Identify which cell holds the provided text, then report its [x, y] central coordinate. 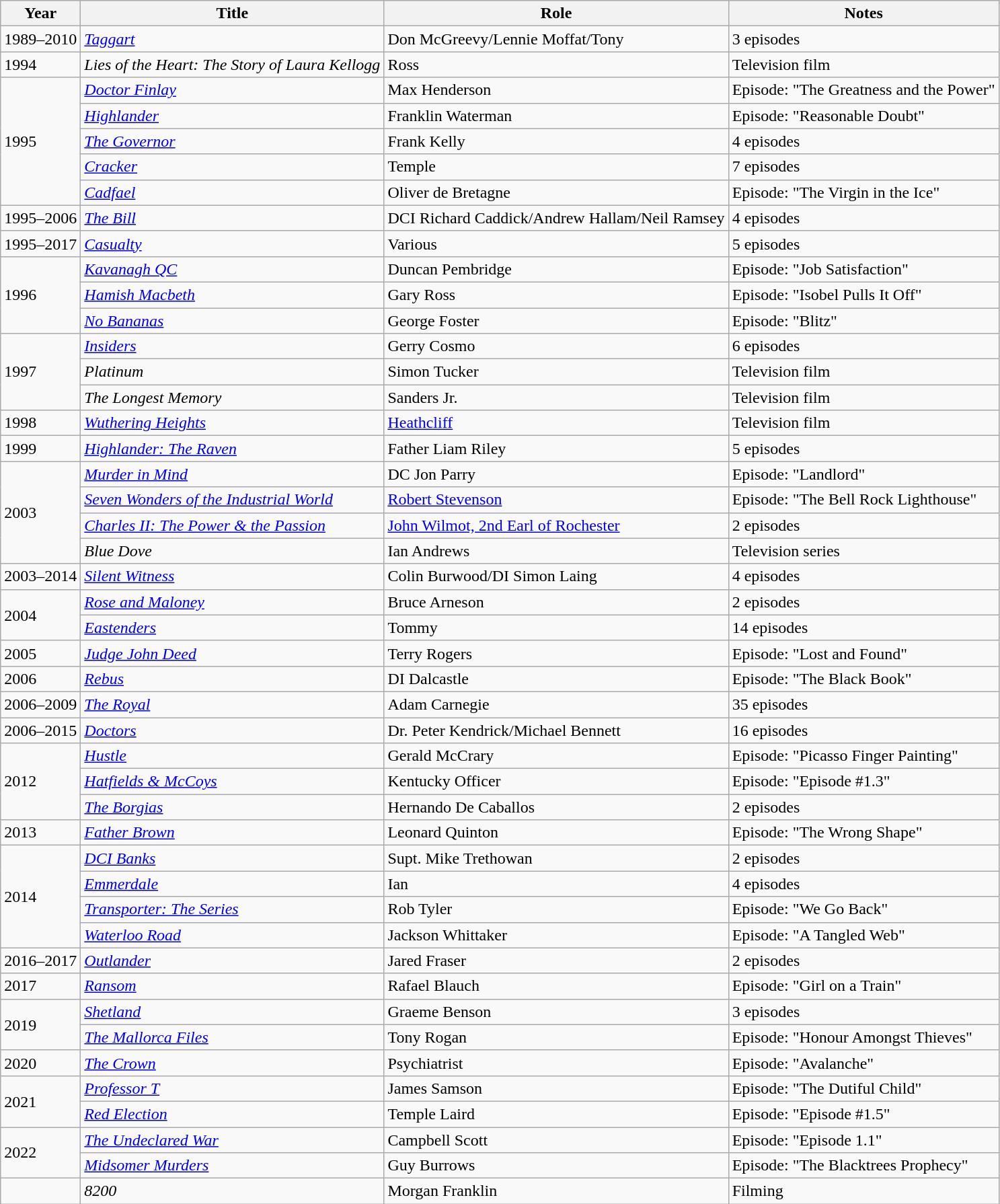
1995 [40, 141]
Notes [863, 13]
Seven Wonders of the Industrial World [233, 500]
Doctor Finlay [233, 90]
Ian Andrews [556, 551]
Sanders Jr. [556, 398]
DCI Richard Caddick/Andrew Hallam/Neil Ramsey [556, 218]
Dr. Peter Kendrick/Michael Bennett [556, 730]
No Bananas [233, 321]
Shetland [233, 1012]
Highlander: The Raven [233, 449]
DCI Banks [233, 858]
7 episodes [863, 167]
Cadfael [233, 192]
Episode: "Blitz" [863, 321]
Guy Burrows [556, 1166]
Year [40, 13]
Episode: "Job Satisfaction" [863, 269]
Jackson Whittaker [556, 935]
Adam Carnegie [556, 704]
John Wilmot, 2nd Earl of Rochester [556, 525]
35 episodes [863, 704]
Episode: "Isobel Pulls It Off" [863, 295]
Professor T [233, 1088]
The Crown [233, 1063]
Episode: "We Go Back" [863, 909]
Supt. Mike Trethowan [556, 858]
Gary Ross [556, 295]
Father Brown [233, 833]
Hamish Macbeth [233, 295]
Silent Witness [233, 576]
Ian [556, 884]
Title [233, 13]
Episode: "The Bell Rock Lighthouse" [863, 500]
Episode: "Honour Amongst Thieves" [863, 1037]
Campbell Scott [556, 1140]
Judge John Deed [233, 653]
1995–2006 [40, 218]
2003–2014 [40, 576]
2017 [40, 986]
Doctors [233, 730]
The Bill [233, 218]
Kavanagh QC [233, 269]
2013 [40, 833]
Episode: "Episode #1.3" [863, 782]
Hatfields & McCoys [233, 782]
Gerry Cosmo [556, 346]
The Governor [233, 141]
Hustle [233, 756]
Heathcliff [556, 423]
Hernando De Caballos [556, 807]
Emmerdale [233, 884]
Ross [556, 65]
Outlander [233, 961]
The Longest Memory [233, 398]
6 episodes [863, 346]
1995–2017 [40, 243]
2019 [40, 1024]
Taggart [233, 39]
Television series [863, 551]
Charles II: The Power & the Passion [233, 525]
Episode: "Episode 1.1" [863, 1140]
Don McGreevy/Lennie Moffat/Tony [556, 39]
2006–2009 [40, 704]
DC Jon Parry [556, 474]
Episode: "The Dutiful Child" [863, 1088]
The Undeclared War [233, 1140]
14 episodes [863, 628]
Platinum [233, 372]
Filming [863, 1191]
1996 [40, 295]
2006 [40, 679]
The Mallorca Files [233, 1037]
Duncan Pembridge [556, 269]
2012 [40, 782]
Highlander [233, 116]
Lies of the Heart: The Story of Laura Kellogg [233, 65]
The Borgias [233, 807]
Oliver de Bretagne [556, 192]
Temple Laird [556, 1114]
Episode: "The Greatness and the Power" [863, 90]
2016–2017 [40, 961]
Bruce Arneson [556, 602]
Tommy [556, 628]
Jared Fraser [556, 961]
2006–2015 [40, 730]
Morgan Franklin [556, 1191]
Cracker [233, 167]
James Samson [556, 1088]
Episode: "The Blacktrees Prophecy" [863, 1166]
Episode: "Reasonable Doubt" [863, 116]
Psychiatrist [556, 1063]
Blue Dove [233, 551]
Episode: "The Wrong Shape" [863, 833]
Colin Burwood/DI Simon Laing [556, 576]
Transporter: The Series [233, 909]
Episode: "The Black Book" [863, 679]
DI Dalcastle [556, 679]
Episode: "Avalanche" [863, 1063]
Rafael Blauch [556, 986]
2005 [40, 653]
Episode: "A Tangled Web" [863, 935]
Episode: "Girl on a Train" [863, 986]
George Foster [556, 321]
Episode: "Picasso Finger Painting" [863, 756]
Simon Tucker [556, 372]
Eastenders [233, 628]
2022 [40, 1153]
2004 [40, 615]
2021 [40, 1101]
Kentucky Officer [556, 782]
1989–2010 [40, 39]
Murder in Mind [233, 474]
Leonard Quinton [556, 833]
Episode: "The Virgin in the Ice" [863, 192]
Red Election [233, 1114]
Episode: "Lost and Found" [863, 653]
Role [556, 13]
1994 [40, 65]
Graeme Benson [556, 1012]
Rob Tyler [556, 909]
2020 [40, 1063]
1998 [40, 423]
Wuthering Heights [233, 423]
Various [556, 243]
Rose and Maloney [233, 602]
2014 [40, 897]
8200 [233, 1191]
Robert Stevenson [556, 500]
Episode: "Landlord" [863, 474]
Franklin Waterman [556, 116]
Waterloo Road [233, 935]
Max Henderson [556, 90]
The Royal [233, 704]
2003 [40, 513]
Casualty [233, 243]
1997 [40, 372]
Rebus [233, 679]
1999 [40, 449]
Terry Rogers [556, 653]
Father Liam Riley [556, 449]
Insiders [233, 346]
Ransom [233, 986]
Temple [556, 167]
16 episodes [863, 730]
Gerald McCrary [556, 756]
Midsomer Murders [233, 1166]
Frank Kelly [556, 141]
Episode: "Episode #1.5" [863, 1114]
Tony Rogan [556, 1037]
